Provide the (x, y) coordinate of the cell's center where the given text is located.  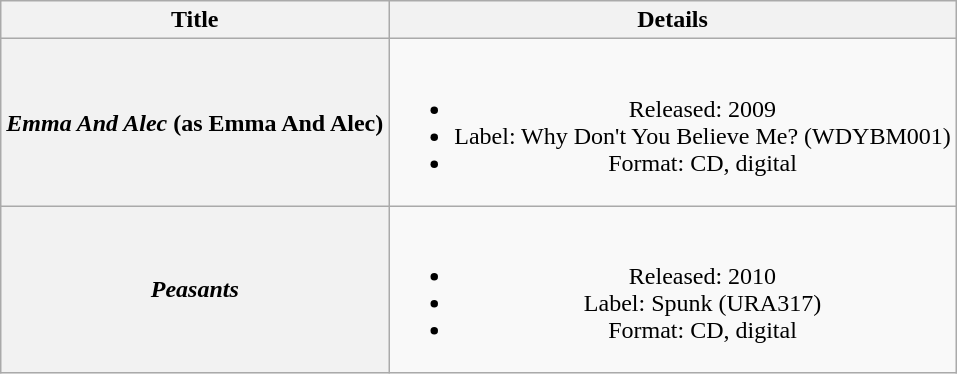
Details (673, 20)
Emma And Alec (as Emma And Alec) (195, 122)
Released: 2009Label: Why Don't You Believe Me? (WDYBM001)Format: CD, digital (673, 122)
Peasants (195, 290)
Title (195, 20)
Released: 2010Label: Spunk (URA317)Format: CD, digital (673, 290)
